From the cell containing the given text, extract its center point as [x, y] coordinate. 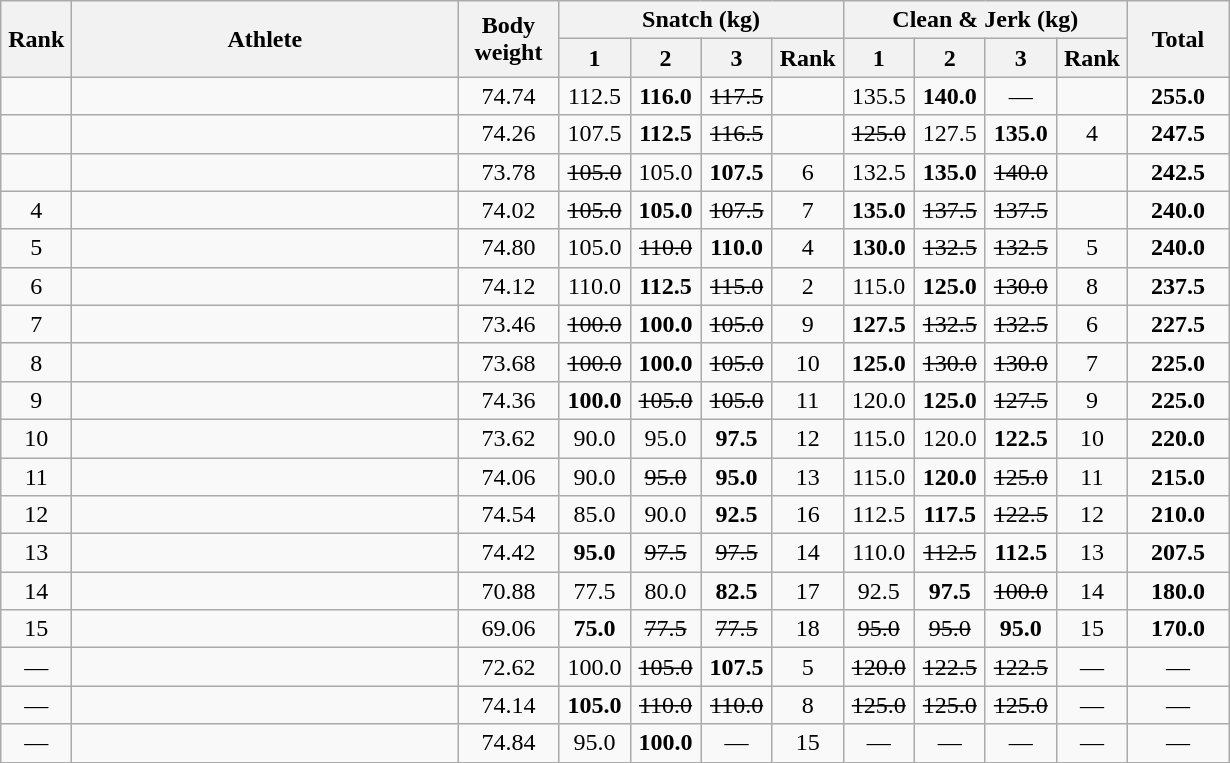
70.88 [508, 591]
170.0 [1178, 629]
74.84 [508, 743]
73.62 [508, 438]
80.0 [666, 591]
74.26 [508, 134]
Body weight [508, 39]
73.78 [508, 172]
Athlete [265, 39]
74.42 [508, 553]
215.0 [1178, 477]
Snatch (kg) [701, 20]
74.36 [508, 400]
85.0 [594, 515]
Total [1178, 39]
74.14 [508, 705]
74.12 [508, 286]
247.5 [1178, 134]
220.0 [1178, 438]
116.5 [736, 134]
74.80 [508, 248]
72.62 [508, 667]
255.0 [1178, 96]
Clean & Jerk (kg) [985, 20]
74.54 [508, 515]
180.0 [1178, 591]
135.5 [878, 96]
75.0 [594, 629]
227.5 [1178, 324]
73.46 [508, 324]
210.0 [1178, 515]
207.5 [1178, 553]
18 [808, 629]
17 [808, 591]
242.5 [1178, 172]
74.06 [508, 477]
74.74 [508, 96]
16 [808, 515]
74.02 [508, 210]
237.5 [1178, 286]
82.5 [736, 591]
69.06 [508, 629]
116.0 [666, 96]
73.68 [508, 362]
